Find where the given text appears and provide that cell's center as [X, Y] coordinate. 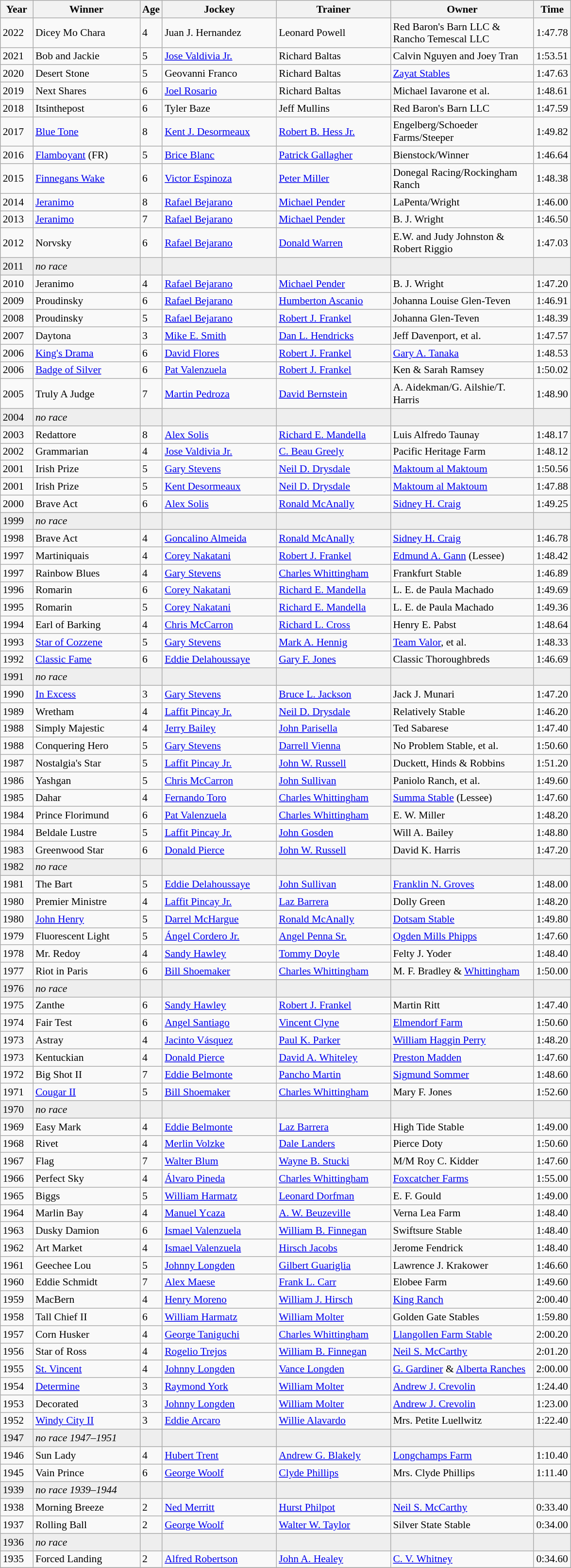
Raymond York [219, 1386]
1972 [17, 1075]
1:48.33 [552, 642]
1945 [17, 1473]
Perfect Sky [86, 1179]
Donald Warren [333, 243]
Donegal Racing/Rockingham Ranch [462, 179]
Clyde Phillips [333, 1473]
Easy Mark [86, 1127]
1:24.40 [552, 1386]
1:51.20 [552, 764]
1963 [17, 1231]
1947 [17, 1438]
E.W. and Judy Johnston &Robert Riggio [462, 243]
2013 [17, 220]
Dan L. Hendricks [333, 336]
Robert B. Hess Jr. [333, 131]
0:33.40 [552, 1508]
Duckett, Hinds & Robbins [462, 764]
1970 [17, 1109]
1:47.57 [552, 336]
Red Baron's Barn LLC & Rancho Temescal LLC [462, 33]
C. Beau Greely [333, 452]
Astray [86, 1040]
2011 [17, 267]
Ángel Cordero Jr. [219, 937]
1:49.36 [552, 608]
Tommy Doyle [333, 954]
Decorated [86, 1404]
1958 [17, 1317]
Ogden Mills Phipps [462, 937]
Walter Blum [219, 1161]
1994 [17, 625]
2004 [17, 417]
Jerry Bailey [219, 729]
Kent Desormeaux [219, 487]
Jack J. Munari [462, 694]
2009 [17, 301]
Andrew G. Blakely [333, 1456]
Gilbert Guariglia [333, 1265]
Longchamps Farm [462, 1456]
Martin Ritt [462, 1006]
1955 [17, 1369]
Yashgan [86, 781]
1:48.90 [552, 393]
Earl of Barking [86, 625]
1:48.42 [552, 556]
Mike E. Smith [219, 336]
Morning Breeze [86, 1508]
William Haggin Perry [462, 1040]
2008 [17, 319]
1:48.38 [552, 179]
Big Shot II [86, 1075]
Fernando Toro [219, 798]
1956 [17, 1352]
Determine [86, 1386]
1:50.56 [552, 469]
Merlin Volzke [219, 1144]
Dotsam Stable [462, 919]
1998 [17, 539]
2016 [17, 155]
2019 [17, 91]
Blue Tone [86, 131]
Cougar II [86, 1092]
Classic Thoroughbreds [462, 660]
Flamboyant (FR) [86, 155]
Leonard Powell [333, 33]
Verna Lea Farm [462, 1213]
Nostalgia's Star [86, 764]
Windy City II [86, 1421]
Zanthe [86, 1006]
Eddie Schmidt [86, 1282]
Joel Rosario [219, 91]
Will A. Bailey [462, 833]
Premier Ministre [86, 902]
Riot in Paris [86, 971]
Forced Landing [86, 1559]
Engelberg/Schoeder Farms/Steeper [462, 131]
In Excess [86, 694]
Zayat Stables [462, 74]
2017 [17, 131]
1979 [17, 937]
Jacinto Vásquez [219, 1040]
1961 [17, 1265]
Preston Madden [462, 1057]
Desert Stone [86, 74]
1978 [17, 954]
Brice Blanc [219, 155]
Patrick Gallagher [333, 155]
E. W. Miller [462, 816]
1:55.00 [552, 1179]
Geovanni Franco [219, 74]
1:49.69 [552, 590]
1:46.00 [552, 202]
Sigmund Sommer [462, 1075]
2:00.40 [552, 1300]
1985 [17, 798]
George Taniguchi [219, 1334]
The Bart [86, 885]
1:48.17 [552, 435]
Vincent Clyne [333, 1023]
1987 [17, 764]
Star of Ross [86, 1352]
Finnegans Wake [86, 179]
1:46.91 [552, 301]
2002 [17, 452]
Bruce L. Jackson [333, 694]
1975 [17, 1006]
Humberton Ascanio [333, 301]
Rolling Ball [86, 1525]
Henry E. Pabst [462, 625]
1:46.50 [552, 220]
Age [151, 9]
1965 [17, 1196]
David A. Whiteley [333, 1057]
King's Drama [86, 353]
A. Aidekman/G. Ailshie/T. Harris [462, 393]
Wayne B. Stucki [333, 1161]
Mrs. Petite Luellwitz [462, 1421]
Owner [462, 9]
1:46.89 [552, 573]
Edmund A. Gann (Lessee) [462, 556]
Geechee Lou [86, 1265]
Jerome Fendrick [462, 1248]
Summa Stable (Lessee) [462, 798]
Dolly Green [462, 902]
Vance Longden [333, 1369]
Badge of Silver [86, 370]
David Flores [219, 353]
0:34.00 [552, 1525]
2:00.00 [552, 1369]
1:50.00 [552, 971]
Frank L. Carr [333, 1282]
1962 [17, 1248]
Time [552, 9]
2005 [17, 393]
C. V. Whitney [462, 1559]
David K. Harris [462, 850]
Angel Penna Sr. [333, 937]
1953 [17, 1404]
Frankfurt Stable [462, 573]
Paniolo Ranch, et al. [462, 781]
2000 [17, 504]
1:46.64 [552, 155]
1936 [17, 1542]
2014 [17, 202]
Tall Chief II [86, 1317]
1982 [17, 867]
Peter Miller [333, 179]
Pacific Heritage Farm [462, 452]
1:48.60 [552, 1075]
1:49.25 [552, 504]
John Gosden [333, 833]
1992 [17, 660]
Henry Moreno [219, 1300]
M. F. Bradley & Whittingham [462, 971]
1946 [17, 1456]
1952 [17, 1421]
Silver State Stable [462, 1525]
1967 [17, 1161]
Calvin Nguyen and Joey Tran [462, 56]
1983 [17, 850]
2012 [17, 243]
Dahar [86, 798]
Fluorescent Light [86, 937]
Rogelio Trejos [219, 1352]
Team Valor, et al. [462, 642]
Swiftsure Stable [462, 1231]
Prince Florimund [86, 816]
Felty J. Yoder [462, 954]
Marlin Bay [86, 1213]
Fair Test [86, 1023]
Manuel Ycaza [219, 1213]
E. F. Gould [462, 1196]
Ted Sabarese [462, 729]
2003 [17, 435]
no race 1947–1951 [86, 1438]
Goncalino Almeida [219, 539]
St. Vincent [86, 1369]
Elobee Farm [462, 1282]
1:52.60 [552, 1092]
1:46.78 [552, 539]
Johanna Louise Glen-Teven [462, 301]
2018 [17, 108]
1:48.00 [552, 885]
1:11.40 [552, 1473]
1:23.00 [552, 1404]
Simply Majestic [86, 729]
1954 [17, 1386]
1:59.80 [552, 1317]
1990 [17, 694]
1969 [17, 1127]
A. W. Beuzeville [333, 1213]
1:10.40 [552, 1456]
Walter W. Taylor [333, 1525]
Rivet [86, 1144]
1:22.40 [552, 1421]
Hirsch Jacobs [333, 1248]
Darrell Vienna [333, 746]
John Henry [86, 919]
Golden Gate Stables [462, 1317]
1937 [17, 1525]
Jeff Davenport, et al. [462, 336]
Ned Merritt [219, 1508]
Angel Santiago [219, 1023]
Alfred Robertson [219, 1559]
Rainbow Blues [86, 573]
2007 [17, 336]
Dicey Mo Chara [86, 33]
Next Shares [86, 91]
Johanna Glen-Teven [462, 319]
Year [17, 9]
1:48.80 [552, 833]
Itsinthepost [86, 108]
1976 [17, 989]
1935 [17, 1559]
Flag [86, 1161]
Truly A Judge [86, 393]
Franklin N. Groves [462, 885]
1:48.53 [552, 353]
1993 [17, 642]
1991 [17, 677]
Martiniquais [86, 556]
Leonard Dorfman [333, 1196]
1:47.59 [552, 108]
Norvsky [86, 243]
Álvaro Pineda [219, 1179]
no race 1939–1944 [86, 1490]
Relatively Stable [462, 712]
Corn Husker [86, 1334]
High Tide Stable [462, 1127]
Biggs [86, 1196]
Jockey [219, 9]
Foxcatcher Farms [462, 1179]
1977 [17, 971]
Kent J. Desormeaux [219, 131]
1964 [17, 1213]
King Ranch [462, 1300]
Lawrence J. Krakower [462, 1265]
1:48.61 [552, 91]
2021 [17, 56]
1966 [17, 1179]
1960 [17, 1282]
Daytona [86, 336]
1974 [17, 1023]
1:49.80 [552, 919]
No Problem Stable, et al. [462, 746]
Ken & Sarah Ramsey [462, 370]
1968 [17, 1144]
LaPenta/Wright [462, 202]
Elmendorf Farm [462, 1023]
2015 [17, 179]
Willie Alavardo [333, 1421]
William J. Hirsch [333, 1300]
Bienstock/Winner [462, 155]
Sun Lady [86, 1456]
Wretham [86, 712]
Star of Cozzene [86, 642]
1989 [17, 712]
2022 [17, 33]
1:47.03 [552, 243]
1986 [17, 781]
1:47.88 [552, 487]
Mark A. Hennig [333, 642]
Gary A. Tanaka [462, 353]
Art Market [86, 1248]
1:47.63 [552, 74]
Hurst Philpot [333, 1508]
1:53.51 [552, 56]
Classic Fame [86, 660]
John A. Healey [333, 1559]
Jeff Mullins [333, 108]
Bob and Jackie [86, 56]
Mrs. Clyde Phillips [462, 1473]
Martin Pedroza [219, 393]
2:01.20 [552, 1352]
Dusky Damion [86, 1231]
Paul K. Parker [333, 1040]
Llangollen Farm Stable [462, 1334]
Richard L. Cross [333, 625]
Winner [86, 9]
Pierce Doty [462, 1144]
Victor Espinoza [219, 179]
2010 [17, 284]
Luis Alfredo Taunay [462, 435]
1999 [17, 521]
1959 [17, 1300]
Greenwood Star [86, 850]
2:00.20 [552, 1334]
Grammarian [86, 452]
John Parisella [333, 729]
1:50.02 [552, 370]
1995 [17, 608]
1:46.69 [552, 660]
2020 [17, 74]
Red Baron's Barn LLC [462, 108]
Eddie Arcaro [219, 1421]
0:34.60 [552, 1559]
Pancho Martin [333, 1075]
1939 [17, 1490]
Dale Landers [333, 1144]
Alex Maese [219, 1282]
1996 [17, 590]
Gary F. Jones [333, 660]
Michael Iavarone et al. [462, 91]
Vain Prince [86, 1473]
David Bernstein [333, 393]
Beldale Lustre [86, 833]
1957 [17, 1334]
1:49.82 [552, 131]
1:48.64 [552, 625]
1981 [17, 885]
MacBern [86, 1300]
Conquering Hero [86, 746]
Tyler Baze [219, 108]
M/M Roy C. Kidder [462, 1161]
Kentuckian [86, 1057]
Juan J. Hernandez [219, 33]
Redattore [86, 435]
Trainer [333, 9]
1:46.60 [552, 1265]
1971 [17, 1092]
1938 [17, 1508]
Mary F. Jones [462, 1092]
1:47.78 [552, 33]
G. Gardiner & Alberta Ranches [462, 1369]
Hubert Trent [219, 1456]
Darrel McHargue [219, 919]
1:48.12 [552, 452]
1:46.20 [552, 712]
1:48.39 [552, 319]
Mr. Redoy [86, 954]
